Determine the [x, y] coordinate at the center of the cell enclosing the given text.  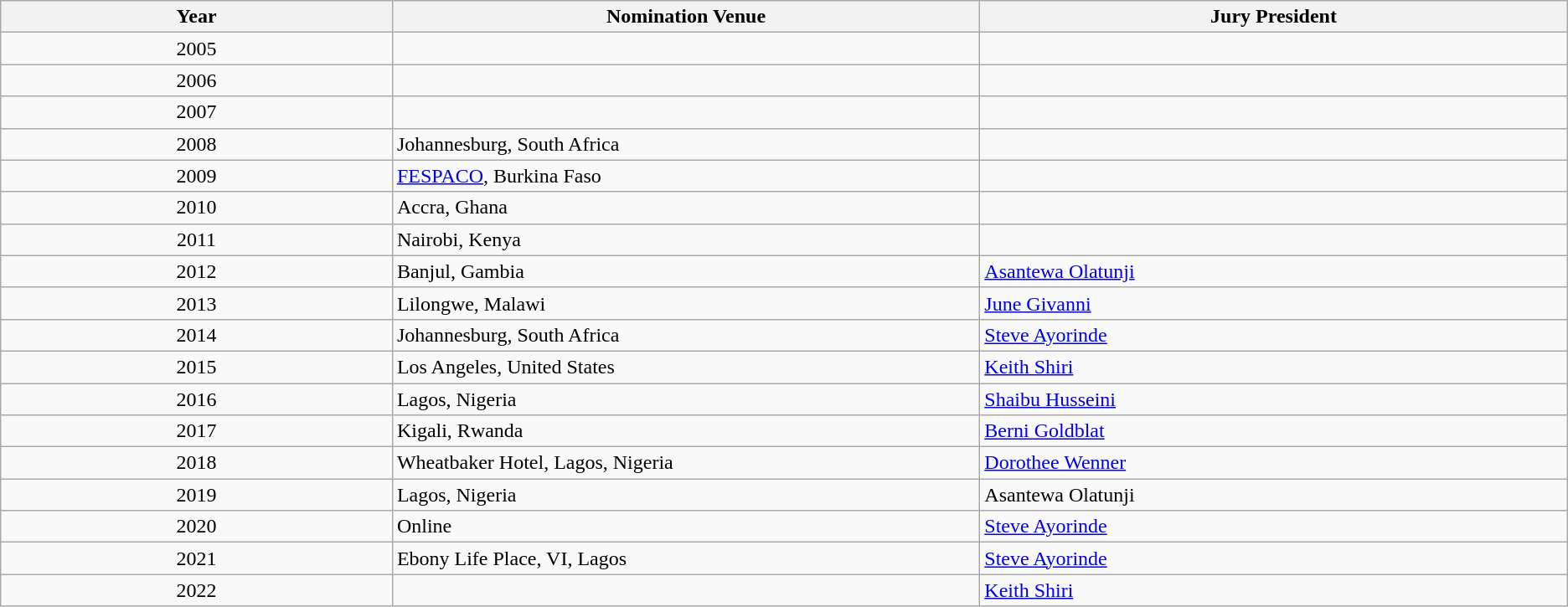
2007 [197, 112]
2005 [197, 49]
2018 [197, 463]
June Givanni [1273, 303]
Online [685, 527]
2016 [197, 399]
Jury President [1273, 17]
Shaibu Husseini [1273, 399]
2019 [197, 495]
Ebony Life Place, VI, Lagos [685, 558]
Banjul, Gambia [685, 271]
Lilongwe, Malawi [685, 303]
Dorothee Wenner [1273, 463]
Wheatbaker Hotel, Lagos, Nigeria [685, 463]
2011 [197, 239]
2009 [197, 176]
2015 [197, 367]
2021 [197, 558]
2012 [197, 271]
2022 [197, 590]
2008 [197, 144]
2014 [197, 335]
Kigali, Rwanda [685, 431]
Los Angeles, United States [685, 367]
2006 [197, 80]
Accra, Ghana [685, 208]
2013 [197, 303]
2010 [197, 208]
2017 [197, 431]
Berni Goldblat [1273, 431]
Year [197, 17]
FESPACO, Burkina Faso [685, 176]
2020 [197, 527]
Nairobi, Kenya [685, 239]
Nomination Venue [685, 17]
